Return the (X, Y) coordinate for the center point of the cell that contains the specified text.  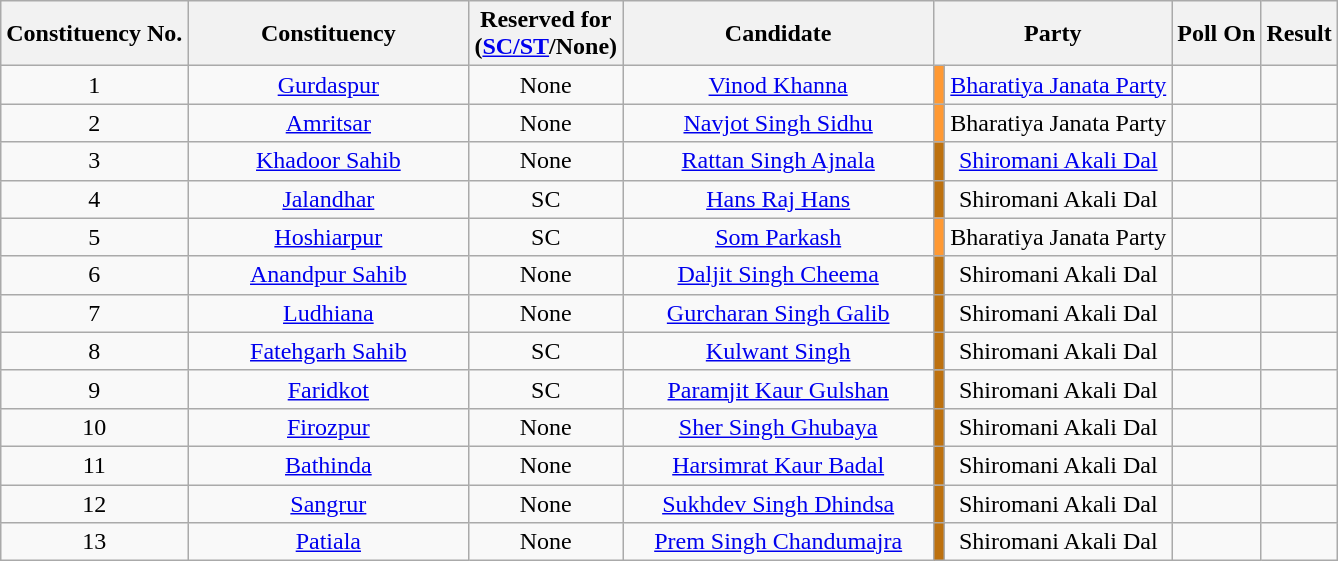
Party (1053, 34)
Amritsar (328, 123)
1 (94, 85)
Kulwant Singh (778, 351)
12 (94, 503)
Hans Raj Hans (778, 199)
Navjot Singh Sidhu (778, 123)
6 (94, 275)
Reserved for(SC/ST/None) (546, 34)
7 (94, 313)
3 (94, 161)
Candidate (778, 34)
Firozpur (328, 427)
9 (94, 389)
8 (94, 351)
Sukhdev Singh Dhindsa (778, 503)
Som Parkash (778, 237)
Patiala (328, 542)
Hoshiarpur (328, 237)
Daljit Singh Cheema (778, 275)
11 (94, 465)
Fatehgarh Sahib (328, 351)
Rattan Singh Ajnala (778, 161)
4 (94, 199)
Bathinda (328, 465)
13 (94, 542)
5 (94, 237)
Vinod Khanna (778, 85)
Gurdaspur (328, 85)
Constituency (328, 34)
Anandpur Sahib (328, 275)
Jalandhar (328, 199)
Sangrur (328, 503)
Poll On (1216, 34)
Constituency No. (94, 34)
Faridkot (328, 389)
Ludhiana (328, 313)
Gurcharan Singh Galib (778, 313)
10 (94, 427)
Harsimrat Kaur Badal (778, 465)
Sher Singh Ghubaya (778, 427)
Result (1299, 34)
Paramjit Kaur Gulshan (778, 389)
Prem Singh Chandumajra (778, 542)
Khadoor Sahib (328, 161)
2 (94, 123)
